Return the [X, Y] coordinate for the center point of the cell that contains the specified text.  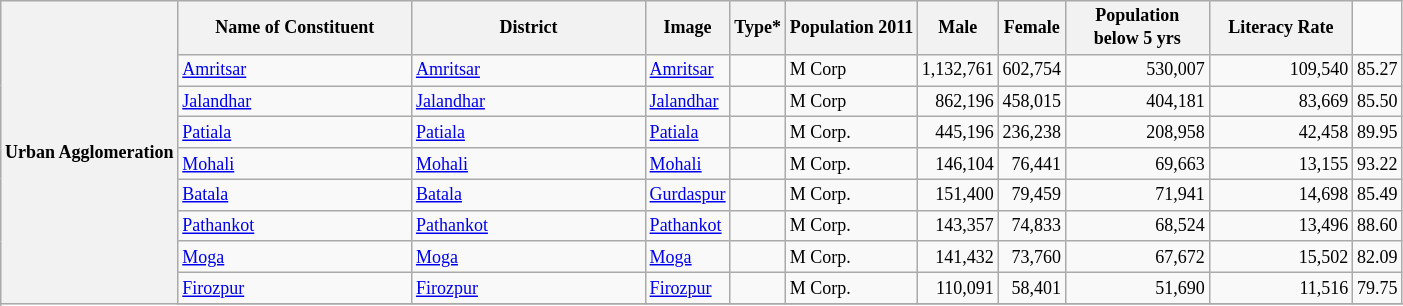
151,400 [958, 194]
110,091 [958, 288]
85.50 [1378, 102]
445,196 [958, 132]
236,238 [1032, 132]
89.95 [1378, 132]
Name of Constituent [295, 28]
82.09 [1378, 256]
109,540 [1281, 70]
Female [1032, 28]
73,760 [1032, 256]
51,690 [1137, 288]
15,502 [1281, 256]
74,833 [1032, 226]
Image [688, 28]
13,155 [1281, 164]
79.75 [1378, 288]
Gurdaspur [688, 194]
458,015 [1032, 102]
208,958 [1137, 132]
13,496 [1281, 226]
602,754 [1032, 70]
1,132,761 [958, 70]
88.60 [1378, 226]
69,663 [1137, 164]
Population below 5 yrs [1137, 28]
Male [958, 28]
85.27 [1378, 70]
14,698 [1281, 194]
76,441 [1032, 164]
141,432 [958, 256]
District [529, 28]
67,672 [1137, 256]
Type* [758, 28]
79,459 [1032, 194]
862,196 [958, 102]
Literacy Rate [1281, 28]
143,357 [958, 226]
404,181 [1137, 102]
93.22 [1378, 164]
146,104 [958, 164]
Population 2011 [851, 28]
11,516 [1281, 288]
Urban Agglomeration [90, 152]
83,669 [1281, 102]
85.49 [1378, 194]
68,524 [1137, 226]
71,941 [1137, 194]
530,007 [1137, 70]
58,401 [1032, 288]
42,458 [1281, 132]
